Locate the cell with the specified text and output its [x, y] center coordinate. 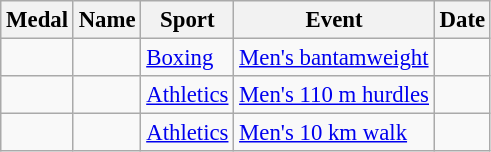
Event [334, 20]
Men's 10 km walk [334, 133]
Date [462, 20]
Men's bantamweight [334, 58]
Sport [188, 20]
Name [107, 20]
Men's 110 m hurdles [334, 95]
Medal [38, 20]
Boxing [188, 58]
